Pinpoint the cell where the given text exists, returning its [x, y] midpoint coordinate. 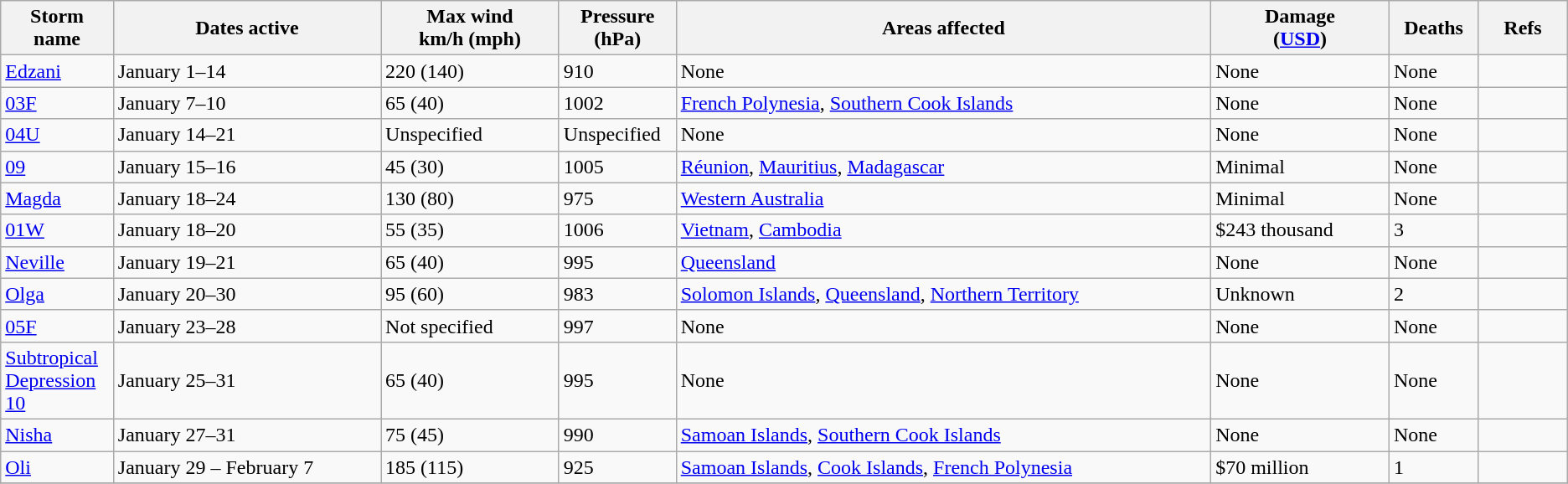
Oli [57, 466]
$70 million [1300, 466]
Samoan Islands, Cook Islands, French Polynesia [943, 466]
Storm name [57, 28]
55 (35) [471, 230]
03F [57, 103]
Refs [1523, 28]
1005 [617, 167]
2 [1433, 294]
$243 thousand [1300, 230]
220 (140) [471, 71]
990 [617, 435]
Samoan Islands, Southern Cook Islands [943, 435]
January 20–30 [246, 294]
Réunion, Mauritius, Madagascar [943, 167]
1006 [617, 230]
1002 [617, 103]
185 (115) [471, 466]
January 23–28 [246, 326]
983 [617, 294]
Western Australia [943, 198]
3 [1433, 230]
09 [57, 167]
January 15–16 [246, 167]
Queensland [943, 262]
Dates active [246, 28]
Pressure(hPa) [617, 28]
925 [617, 466]
Nisha [57, 435]
Areas affected [943, 28]
75 (45) [471, 435]
01W [57, 230]
130 (80) [471, 198]
Vietnam, Cambodia [943, 230]
Subtropical Depression 10 [57, 380]
975 [617, 198]
Max windkm/h (mph) [471, 28]
Solomon Islands, Queensland, Northern Territory [943, 294]
January 25–31 [246, 380]
January 1–14 [246, 71]
95 (60) [471, 294]
French Polynesia, Southern Cook Islands [943, 103]
Deaths [1433, 28]
45 (30) [471, 167]
997 [617, 326]
January 7–10 [246, 103]
January 18–24 [246, 198]
Magda [57, 198]
Not specified [471, 326]
January 14–21 [246, 135]
1 [1433, 466]
January 27–31 [246, 435]
Unknown [1300, 294]
Edzani [57, 71]
Neville [57, 262]
January 19–21 [246, 262]
04U [57, 135]
January 29 – February 7 [246, 466]
05F [57, 326]
January 18–20 [246, 230]
Olga [57, 294]
910 [617, 71]
Damage(USD) [1300, 28]
